Capture the cell that displays the provided text and extract its (X, Y) central coordinate. 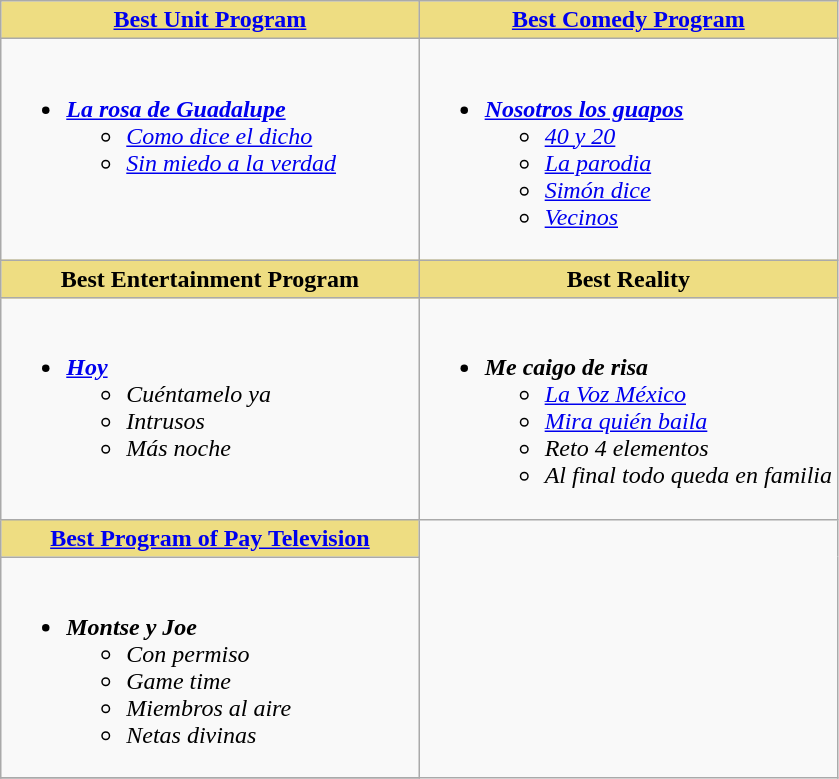
Best Program of Pay Television (210, 538)
Montse y JoeCon permisoGame timeMiembros al aireNetas divinas (210, 668)
Best Unit Program (210, 20)
HoyCuéntamelo yaIntrusosMás noche (210, 408)
Best Reality (628, 279)
Nosotros los guapos40 y 20La parodiaSimón diceVecinos (628, 150)
Best Comedy Program (628, 20)
La rosa de GuadalupeComo dice el dichoSin miedo a la verdad (210, 150)
Me caigo de risaLa Voz MéxicoMira quién bailaReto 4 elementosAl final todo queda en familia (628, 408)
Best Entertainment Program (210, 279)
